Capture the cell that displays the provided text and extract its [x, y] central coordinate. 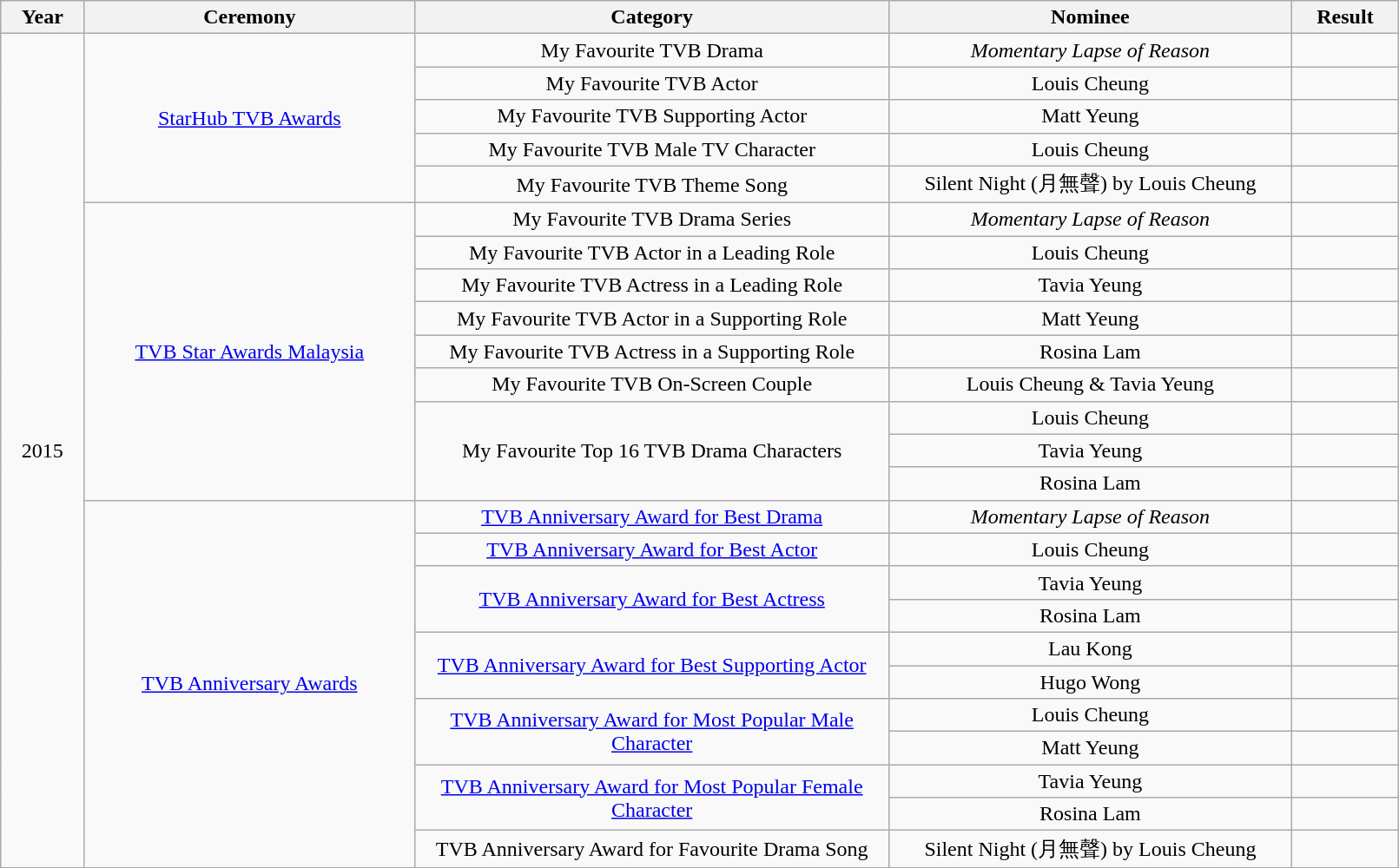
Year [43, 17]
TVB Anniversary Award for Most Popular Female Character [652, 798]
My Favourite TVB Theme Song [652, 184]
TVB Anniversary Awards [250, 684]
TVB Anniversary Award for Most Popular Male Character [652, 732]
2015 [43, 451]
My Favourite TVB Male TV Character [652, 149]
My Favourite Top 16 TVB Drama Characters [652, 450]
Lau Kong [1091, 648]
Result [1345, 17]
TVB Anniversary Award for Best Supporting Actor [652, 665]
Ceremony [250, 17]
TVB Anniversary Award for Best Actress [652, 599]
TVB Star Awards Malaysia [250, 352]
TVB Anniversary Award for Favourite Drama Song [652, 849]
My Favourite TVB Actress in a Leading Role [652, 286]
My Favourite TVB On-Screen Couple [652, 385]
My Favourite TVB Actor in a Leading Role [652, 253]
My Favourite TVB Actor [652, 83]
My Favourite TVB Supporting Actor [652, 116]
Louis Cheung & Tavia Yeung [1091, 385]
Nominee [1091, 17]
Category [652, 17]
TVB Anniversary Award for Best Actor [652, 549]
My Favourite TVB Drama [652, 50]
TVB Anniversary Award for Best Drama [652, 516]
Hugo Wong [1091, 681]
My Favourite TVB Actress in a Supporting Role [652, 352]
My Favourite TVB Drama Series [652, 220]
My Favourite TVB Actor in a Supporting Role [652, 319]
StarHub TVB Awards [250, 118]
